Extract the [x, y] coordinate from the center of the cell holding the provided text.  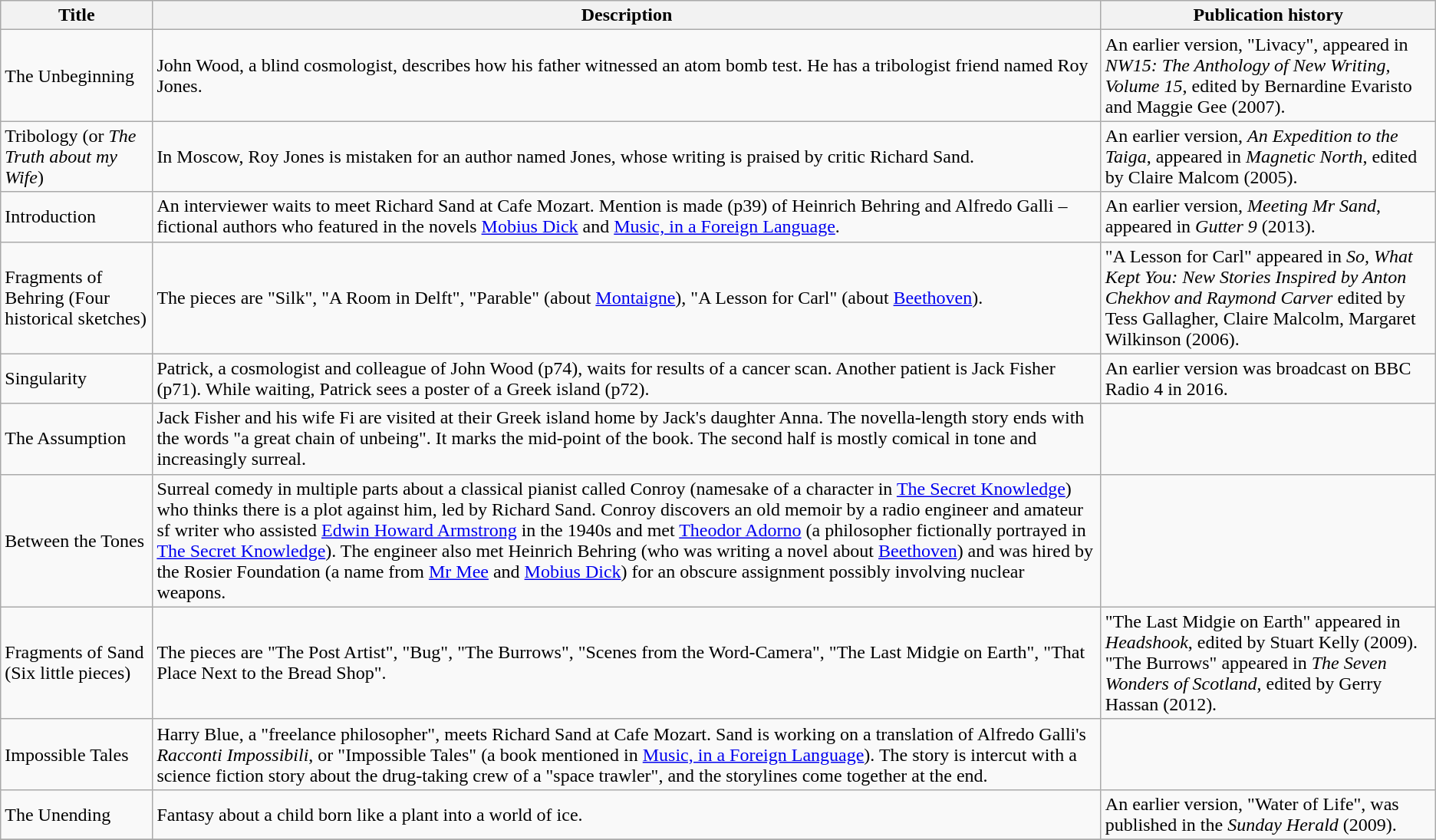
The Unbeginning [77, 75]
Title [77, 15]
An earlier version, Meeting Mr Sand, appeared in Gutter 9 (2013). [1268, 216]
An earlier version, An Expedition to the Taiga, appeared in Magnetic North, edited by Claire Malcom (2005). [1268, 156]
Fragments of Behring (Four historical sketches) [77, 298]
Fantasy about a child born like a plant into a world of ice. [627, 815]
An earlier version was broadcast on BBC Radio 4 in 2016. [1268, 379]
Impossible Tales [77, 754]
Tribology (or The Truth about my Wife) [77, 156]
An earlier version, "Livacy", appeared in NW15: The Anthology of New Writing, Volume 15, edited by Bernardine Evaristo and Maggie Gee (2007). [1268, 75]
Introduction [77, 216]
The Unending [77, 815]
Publication history [1268, 15]
The Assumption [77, 439]
An earlier version, "Water of Life", was published in the Sunday Herald (2009). [1268, 815]
In Moscow, Roy Jones is mistaken for an author named Jones, whose writing is praised by critic Richard Sand. [627, 156]
Between the Tones [77, 540]
Singularity [77, 379]
Description [627, 15]
The pieces are "Silk", "A Room in Delft", "Parable" (about Montaigne), "A Lesson for Carl" (about Beethoven). [627, 298]
John Wood, a blind cosmologist, describes how his father witnessed an atom bomb test. He has a tribologist friend named Roy Jones. [627, 75]
Fragments of Sand (Six little pieces) [77, 663]
